Detect which cell encompasses the target text, then output its (x, y) center coordinate. 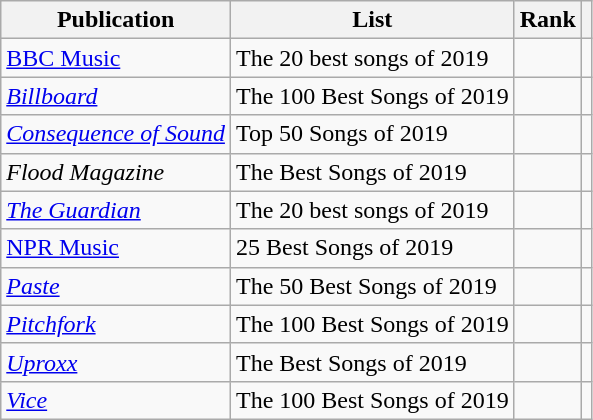
NPR Music (116, 248)
Publication (116, 20)
The Guardian (116, 210)
BBC Music (116, 58)
Billboard (116, 96)
Uproxx (116, 362)
25 Best Songs of 2019 (372, 248)
Paste (116, 286)
Pitchfork (116, 324)
Consequence of Sound (116, 134)
The 50 Best Songs of 2019 (372, 286)
Rank (548, 20)
List (372, 20)
Flood Magazine (116, 172)
Vice (116, 400)
Top 50 Songs of 2019 (372, 134)
